Identify which cell holds the provided text, then report its [x, y] central coordinate. 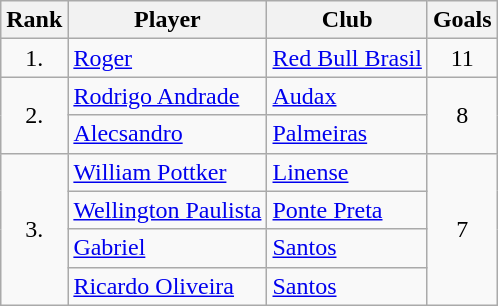
Goals [462, 20]
Ricardo Oliveira [168, 286]
Roger [168, 58]
Audax [347, 96]
Player [168, 20]
11 [462, 58]
3. [34, 229]
Ponte Preta [347, 210]
Wellington Paulista [168, 210]
2. [34, 115]
7 [462, 229]
8 [462, 115]
Alecsandro [168, 134]
Rank [34, 20]
William Pottker [168, 172]
Red Bull Brasil [347, 58]
1. [34, 58]
Club [347, 20]
Palmeiras [347, 134]
Rodrigo Andrade [168, 96]
Gabriel [168, 248]
Linense [347, 172]
